Search for the cell housing the specified text and yield its (X, Y) center coordinate. 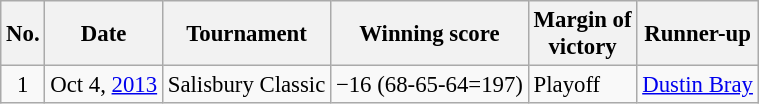
Margin ofvictory (582, 34)
Runner-up (698, 34)
Tournament (246, 34)
Oct 4, 2013 (104, 85)
Dustin Bray (698, 85)
Playoff (582, 85)
No. (23, 34)
1 (23, 85)
Winning score (430, 34)
−16 (68-65-64=197) (430, 85)
Date (104, 34)
Salisbury Classic (246, 85)
